Find where the given text appears and provide that cell's center as (X, Y) coordinate. 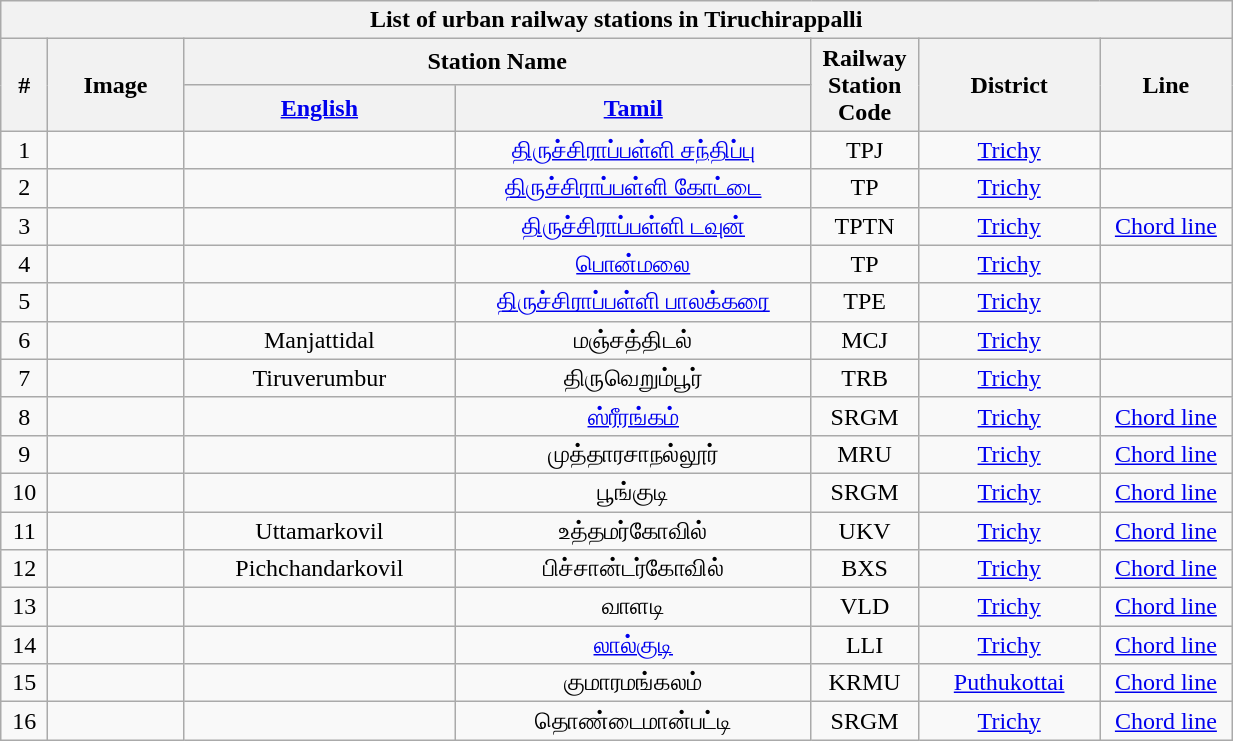
திருச்சிராப்பள்ளி டவுன் (633, 226)
திருவெறும்பூர் (633, 378)
லால்குடி (633, 645)
English (319, 108)
Tamil (633, 108)
பொன்மலை (633, 264)
உத்தமர்கோவில் (633, 531)
Tiruverumbur (319, 378)
மஞ்சத்திடல் (633, 340)
பிச்சான்டர்கோவில் (633, 569)
MRU (864, 454)
Railway Station Code (864, 85)
15 (24, 683)
Image (116, 85)
12 (24, 569)
தொண்டைமான்பட்டி (633, 721)
6 (24, 340)
TRB (864, 378)
4 (24, 264)
# (24, 85)
3 (24, 226)
10 (24, 492)
16 (24, 721)
TPE (864, 302)
BXS (864, 569)
Manjattidal (319, 340)
Line (1166, 85)
Puthukottai (1009, 683)
Uttamarkovil (319, 531)
KRMU (864, 683)
MCJ (864, 340)
LLI (864, 645)
7 (24, 378)
5 (24, 302)
2 (24, 188)
List of urban railway stations in Tiruchirappalli (616, 20)
8 (24, 416)
9 (24, 454)
ஸ்ரீரங்கம் (633, 416)
1 (24, 150)
குமாரமங்கலம் (633, 683)
VLD (864, 607)
பூங்குடி (633, 492)
14 (24, 645)
TPTN (864, 226)
திருச்சிராப்பள்ளி கோட்டை (633, 188)
முத்தாரசாநல்லூர் (633, 454)
13 (24, 607)
11 (24, 531)
வாளடி (633, 607)
Pichchandarkovil (319, 569)
Station Name (497, 62)
திருச்சிராப்பள்ளி பாலக்கரை (633, 302)
UKV (864, 531)
திருச்சிராப்பள்ளி சந்திப்பு (633, 150)
TPJ (864, 150)
District (1009, 85)
